Find where the given text appears and provide that cell's center as [X, Y] coordinate. 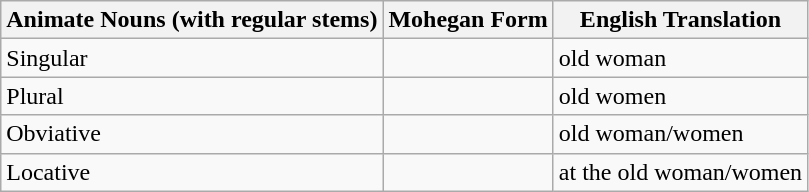
English Translation [680, 20]
Obviative [192, 134]
old woman/women [680, 134]
Animate Nouns (with regular stems) [192, 20]
Plural [192, 96]
old woman [680, 58]
Singular [192, 58]
old women [680, 96]
Locative [192, 172]
Mohegan Form [468, 20]
at the old woman/women [680, 172]
